From the cell containing the given text, extract its center point as (x, y) coordinate. 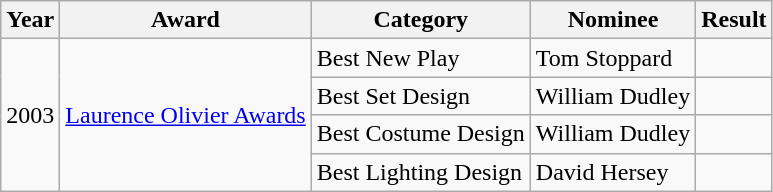
Year (30, 20)
Best New Play (420, 58)
Category (420, 20)
Best Set Design (420, 96)
Tom Stoppard (612, 58)
David Hersey (612, 172)
2003 (30, 115)
Best Lighting Design (420, 172)
Result (734, 20)
Nominee (612, 20)
Award (186, 20)
Laurence Olivier Awards (186, 115)
Best Costume Design (420, 134)
